Identify which cell holds the provided text, then report its (X, Y) central coordinate. 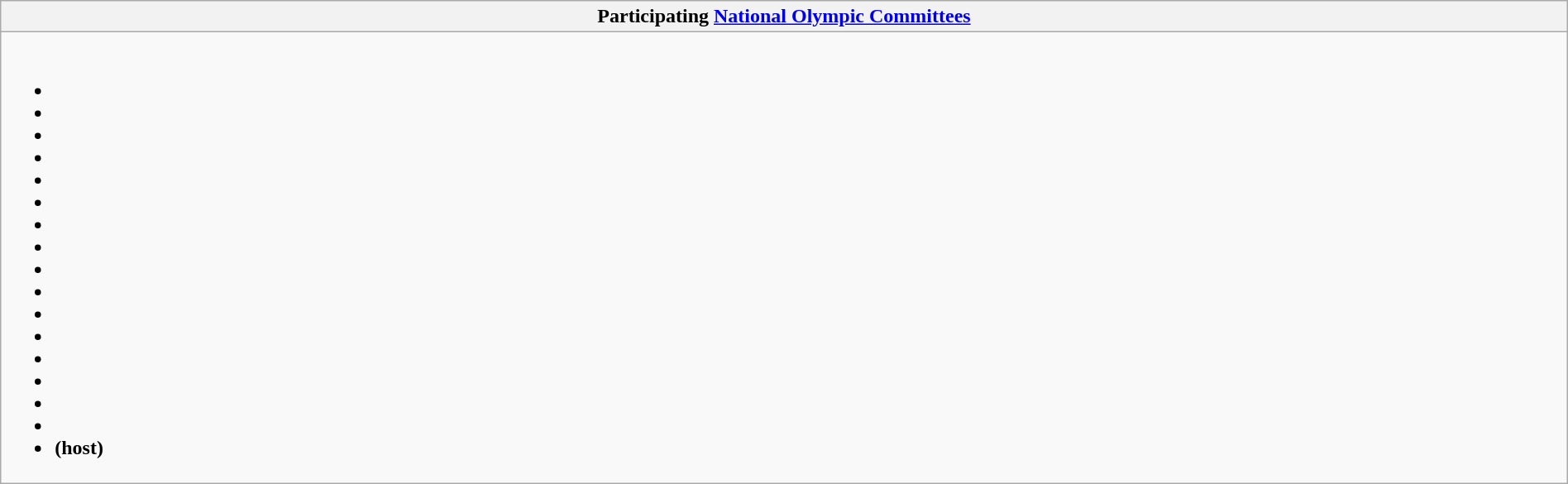
(host) (784, 258)
Participating National Olympic Committees (784, 17)
